Identify which cell holds the provided text, then report its (x, y) central coordinate. 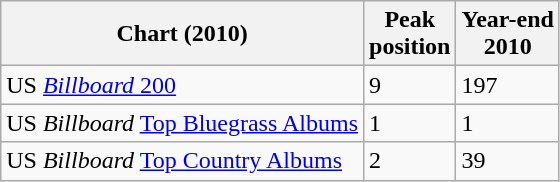
9 (410, 85)
39 (508, 161)
US Billboard Top Country Albums (182, 161)
2 (410, 161)
US Billboard 200 (182, 85)
US Billboard Top Bluegrass Albums (182, 123)
197 (508, 85)
Chart (2010) (182, 34)
Peakposition (410, 34)
Year-end2010 (508, 34)
